Locate the cell with the specified text and output its (X, Y) center coordinate. 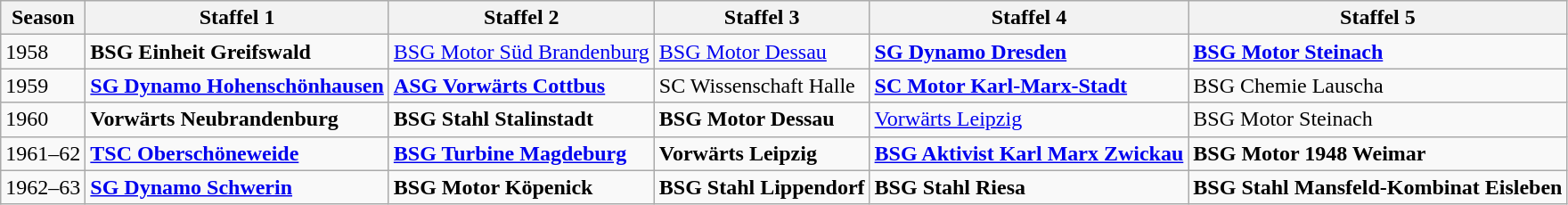
1958 (43, 52)
Staffel 2 (521, 18)
SG Dynamo Schwerin (237, 187)
BSG Stahl Mansfeld-Kombinat Eisleben (1377, 187)
BSG Turbine Magdeburg (521, 153)
Staffel 5 (1377, 18)
1960 (43, 119)
Staffel 3 (762, 18)
SC Wissenschaft Halle (762, 86)
TSC Oberschöneweide (237, 153)
BSG Stahl Lippendorf (762, 187)
Staffel 1 (237, 18)
SG Dynamo Hohenschönhausen (237, 86)
BSG Stahl Stalinstadt (521, 119)
BSG Stahl Riesa (1029, 187)
SC Motor Karl-Marx-Stadt (1029, 86)
BSG Motor Köpenick (521, 187)
1962–63 (43, 187)
SG Dynamo Dresden (1029, 52)
BSG Einheit Greifswald (237, 52)
Vorwärts Neubrandenburg (237, 119)
ASG Vorwärts Cottbus (521, 86)
1959 (43, 86)
BSG Motor Süd Brandenburg (521, 52)
Staffel 4 (1029, 18)
BSG Motor 1948 Weimar (1377, 153)
BSG Aktivist Karl Marx Zwickau (1029, 153)
Season (43, 18)
BSG Chemie Lauscha (1377, 86)
1961–62 (43, 153)
